Capture the cell that displays the provided text and extract its [x, y] central coordinate. 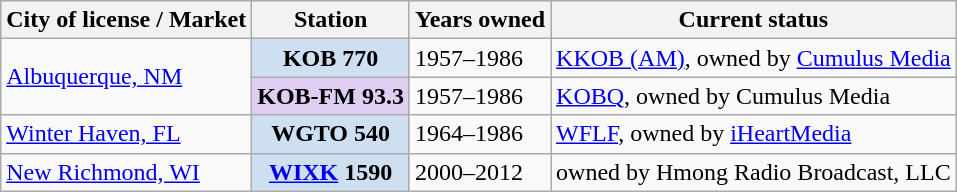
Years owned [480, 20]
1964–1986 [480, 134]
New Richmond, WI [126, 172]
City of license / Market [126, 20]
WGTO 540 [331, 134]
KKOB (AM), owned by Cumulus Media [754, 58]
KOBQ, owned by Cumulus Media [754, 96]
owned by Hmong Radio Broadcast, LLC [754, 172]
2000–2012 [480, 172]
Station [331, 20]
Albuquerque, NM [126, 77]
KOB-FM 93.3 [331, 96]
WFLF, owned by iHeartMedia [754, 134]
KOB 770 [331, 58]
Winter Haven, FL [126, 134]
Current status [754, 20]
WIXK 1590 [331, 172]
